Capture the cell that displays the provided text and extract its [x, y] central coordinate. 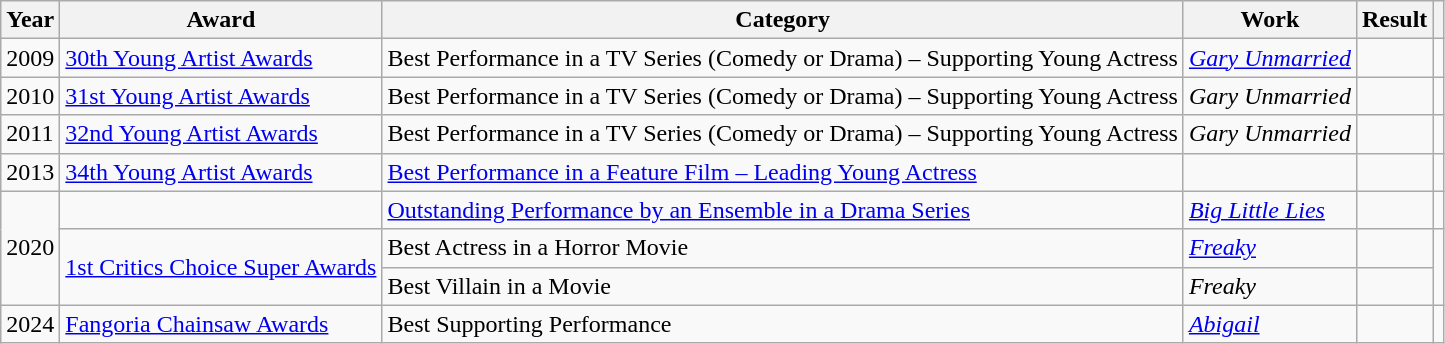
34th Young Artist Awards [221, 172]
Award [221, 20]
2011 [30, 134]
Category [782, 20]
2020 [30, 248]
31st Young Artist Awards [221, 96]
2009 [30, 58]
2010 [30, 96]
Outstanding Performance by an Ensemble in a Drama Series [782, 210]
Big Little Lies [1270, 210]
Best Actress in a Horror Movie [782, 248]
32nd Young Artist Awards [221, 134]
Best Performance in a Feature Film – Leading Young Actress [782, 172]
Best Villain in a Movie [782, 286]
Abigail [1270, 324]
1st Critics Choice Super Awards [221, 267]
Work [1270, 20]
2024 [30, 324]
Fangoria Chainsaw Awards [221, 324]
Year [30, 20]
Result [1394, 20]
Best Supporting Performance [782, 324]
30th Young Artist Awards [221, 58]
2013 [30, 172]
